Provide the (x, y) coordinate of the cell's center where the given text is located.  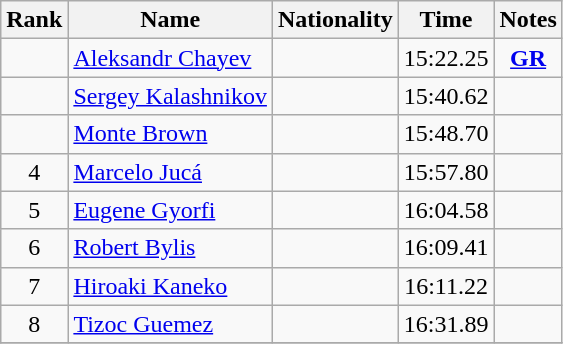
16:09.41 (446, 248)
4 (34, 172)
15:57.80 (446, 172)
Tizoc Guemez (170, 324)
16:11.22 (446, 286)
Monte Brown (170, 134)
15:22.25 (446, 58)
Notes (528, 20)
Sergey Kalashnikov (170, 96)
Marcelo Jucá (170, 172)
Rank (34, 20)
15:40.62 (446, 96)
Name (170, 20)
Eugene Gyorfi (170, 210)
16:31.89 (446, 324)
8 (34, 324)
Robert Bylis (170, 248)
6 (34, 248)
5 (34, 210)
Time (446, 20)
15:48.70 (446, 134)
Aleksandr Chayev (170, 58)
Nationality (335, 20)
Hiroaki Kaneko (170, 286)
7 (34, 286)
GR (528, 58)
16:04.58 (446, 210)
